Output the (x, y) coordinate of the center of the cell containing the given text.  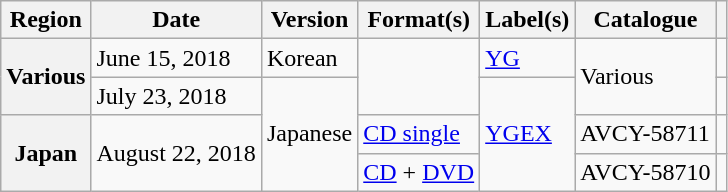
CD single (419, 134)
Version (309, 20)
YG (528, 58)
CD + DVD (419, 172)
Japan (46, 153)
August 22, 2018 (176, 153)
Label(s) (528, 20)
Japanese (309, 134)
AVCY-58711 (646, 134)
Region (46, 20)
Catalogue (646, 20)
Korean (309, 58)
YGEX (528, 134)
Format(s) (419, 20)
AVCY-58710 (646, 172)
July 23, 2018 (176, 96)
June 15, 2018 (176, 58)
Date (176, 20)
